Capture the cell that displays the provided text and extract its (x, y) central coordinate. 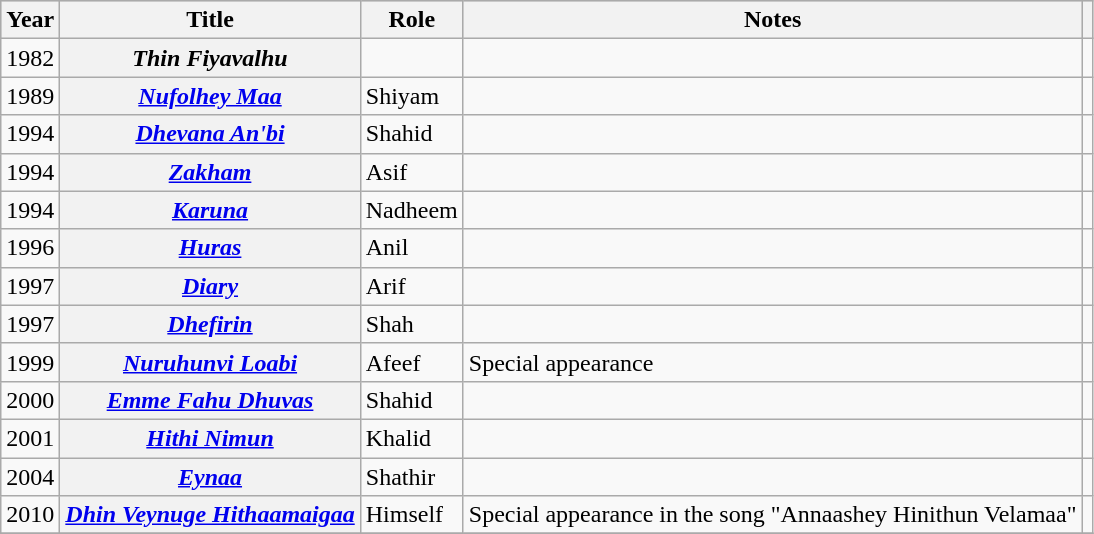
Special appearance (772, 362)
1982 (30, 58)
Asif (412, 172)
Notes (772, 20)
Diary (210, 286)
2001 (30, 438)
1989 (30, 96)
Eynaa (210, 477)
2000 (30, 400)
Hithi Nimun (210, 438)
2010 (30, 515)
Year (30, 20)
Nufolhey Maa (210, 96)
Title (210, 20)
Himself (412, 515)
Afeef (412, 362)
Khalid (412, 438)
Shathir (412, 477)
Dhin Veynuge Hithaamaigaa (210, 515)
Dhefirin (210, 324)
Zakham (210, 172)
1996 (30, 248)
Nuruhunvi Loabi (210, 362)
1999 (30, 362)
Shah (412, 324)
Arif (412, 286)
Anil (412, 248)
Role (412, 20)
Karuna (210, 210)
Dhevana An'bi (210, 134)
Special appearance in the song "Annaashey Hinithun Velamaa" (772, 515)
Huras (210, 248)
2004 (30, 477)
Shiyam (412, 96)
Thin Fiyavalhu (210, 58)
Emme Fahu Dhuvas (210, 400)
Nadheem (412, 210)
